Extract the [X, Y] coordinate from the center of the cell holding the provided text.  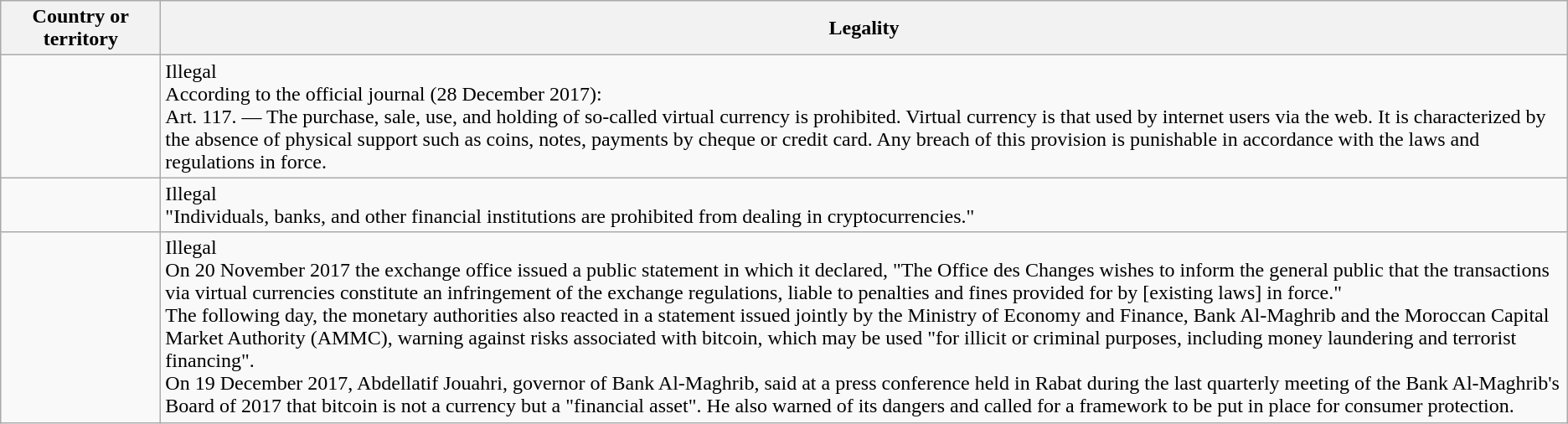
Legality [864, 28]
Country or territory [80, 28]
Illegal"Individuals, banks, and other financial institutions are prohibited from dealing in cryptocurrencies." [864, 204]
